Identify which cell holds the provided text, then report its (X, Y) central coordinate. 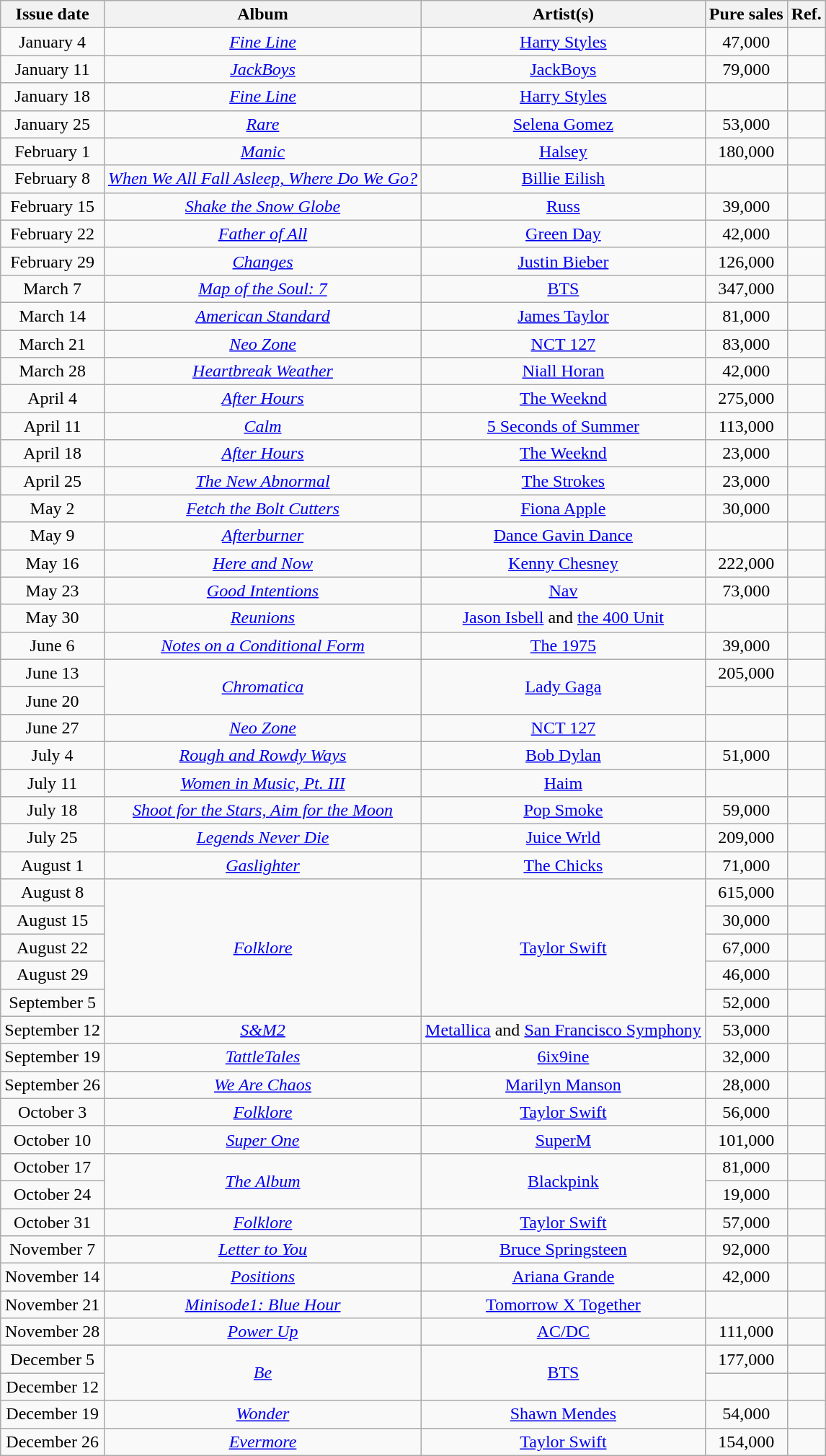
Wonder (262, 1414)
August 22 (53, 948)
57,000 (746, 1222)
92,000 (746, 1250)
Letter to You (262, 1250)
Bruce Springsteen (564, 1250)
222,000 (746, 563)
May 23 (53, 591)
Album (262, 14)
May 30 (53, 618)
Haim (564, 782)
June 27 (53, 728)
Super One (262, 1139)
Pop Smoke (564, 811)
154,000 (746, 1442)
Metallica and San Francisco Symphony (564, 1030)
James Taylor (564, 316)
The Album (262, 1181)
Good Intentions (262, 591)
May 16 (53, 563)
Dance Gavin Dance (564, 536)
Kenny Chesney (564, 563)
April 18 (53, 454)
177,000 (746, 1359)
59,000 (746, 811)
209,000 (746, 838)
6ix9ine (564, 1057)
Afterburner (262, 536)
The 1975 (564, 645)
111,000 (746, 1332)
The Strokes (564, 481)
275,000 (746, 399)
Lady Gaga (564, 687)
Blackpink (564, 1181)
205,000 (746, 673)
Marilyn Manson (564, 1085)
Nav (564, 591)
5 Seconds of Summer (564, 426)
Gaslighter (262, 865)
54,000 (746, 1414)
SuperM (564, 1139)
Rare (262, 124)
Minisode1: Blue Hour (262, 1305)
August 29 (53, 975)
Selena Gomez (564, 124)
June 6 (53, 645)
Reunions (262, 618)
The New Abnormal (262, 481)
Billie Eilish (564, 179)
Evermore (262, 1442)
Calm (262, 426)
Russ (564, 206)
December 26 (53, 1442)
February 8 (53, 179)
August 1 (53, 865)
73,000 (746, 591)
180,000 (746, 151)
August 8 (53, 893)
Heartbreak Weather (262, 371)
Women in Music, Pt. III (262, 782)
AC/DC (564, 1332)
Pure sales (746, 14)
March 14 (53, 316)
American Standard (262, 316)
Legends Never Die (262, 838)
October 3 (53, 1112)
Ref. (806, 14)
Chromatica (262, 687)
December 12 (53, 1387)
October 10 (53, 1139)
Green Day (564, 234)
December 5 (53, 1359)
347,000 (746, 288)
Justin Bieber (564, 261)
November 21 (53, 1305)
March 7 (53, 288)
Issue date (53, 14)
83,000 (746, 344)
January 18 (53, 97)
Jason Isbell and the 400 Unit (564, 618)
Shoot for the Stars, Aim for the Moon (262, 811)
Ariana Grande (564, 1277)
April 11 (53, 426)
Changes (262, 261)
Bob Dylan (564, 755)
51,000 (746, 755)
We Are Chaos (262, 1085)
October 24 (53, 1194)
67,000 (746, 948)
28,000 (746, 1085)
Here and Now (262, 563)
June 13 (53, 673)
79,000 (746, 69)
September 26 (53, 1085)
Rough and Rowdy Ways (262, 755)
February 1 (53, 151)
November 7 (53, 1250)
Niall Horan (564, 371)
May 9 (53, 536)
July 4 (53, 755)
Halsey (564, 151)
Fetch the Bolt Cutters (262, 508)
Shake the Snow Globe (262, 206)
615,000 (746, 893)
Tomorrow X Together (564, 1305)
November 28 (53, 1332)
September 19 (53, 1057)
October 17 (53, 1167)
November 14 (53, 1277)
July 18 (53, 811)
113,000 (746, 426)
April 4 (53, 399)
126,000 (746, 261)
Artist(s) (564, 14)
19,000 (746, 1194)
Notes on a Conditional Form (262, 645)
Manic (262, 151)
S&M2 (262, 1030)
71,000 (746, 865)
January 11 (53, 69)
August 15 (53, 920)
When We All Fall Asleep, Where Do We Go? (262, 179)
32,000 (746, 1057)
September 5 (53, 1002)
The Chicks (564, 865)
January 25 (53, 124)
March 28 (53, 371)
January 4 (53, 42)
TattleTales (262, 1057)
May 2 (53, 508)
Father of All (262, 234)
Shawn Mendes (564, 1414)
February 15 (53, 206)
101,000 (746, 1139)
March 21 (53, 344)
October 31 (53, 1222)
52,000 (746, 1002)
July 25 (53, 838)
Fiona Apple (564, 508)
September 12 (53, 1030)
April 25 (53, 481)
July 11 (53, 782)
February 29 (53, 261)
December 19 (53, 1414)
Be (262, 1373)
February 22 (53, 234)
Map of the Soul: 7 (262, 288)
Power Up (262, 1332)
Positions (262, 1277)
June 20 (53, 700)
47,000 (746, 42)
46,000 (746, 975)
56,000 (746, 1112)
Juice Wrld (564, 838)
